Provide the (X, Y) coordinate of the cell's center where the given text is located.  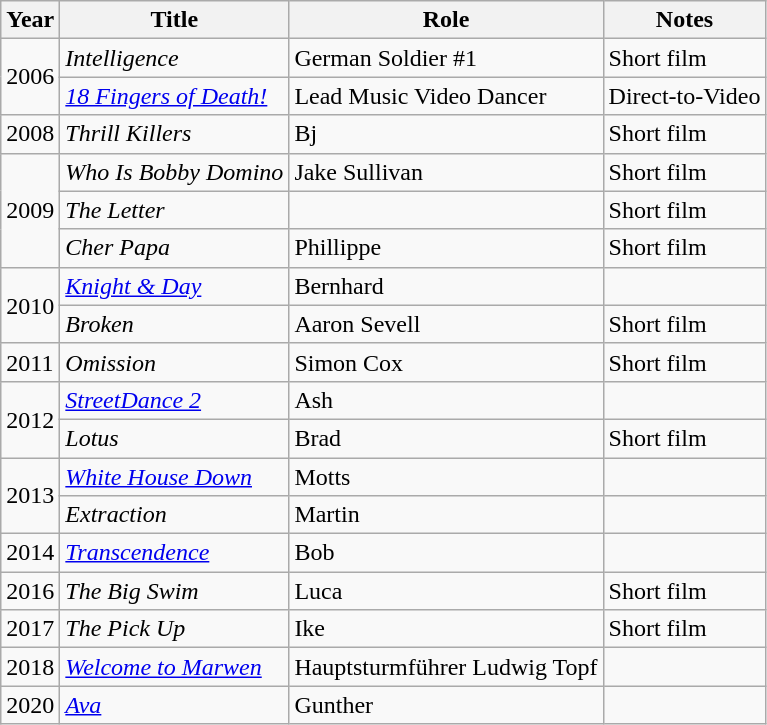
German Soldier #1 (446, 58)
The Big Swim (174, 591)
Transcendence (174, 553)
Thrill Killers (174, 134)
Intelligence (174, 58)
White House Down (174, 477)
2014 (30, 553)
Year (30, 20)
2010 (30, 305)
Simon Cox (446, 362)
Omission (174, 362)
Broken (174, 324)
2013 (30, 496)
Ash (446, 400)
Motts (446, 477)
Bernhard (446, 286)
Lead Music Video Dancer (446, 96)
Brad (446, 438)
Hauptsturmführer Ludwig Topf (446, 667)
Title (174, 20)
Luca (446, 591)
Extraction (174, 515)
The Pick Up (174, 629)
Jake Sullivan (446, 172)
Aaron Sevell (446, 324)
Role (446, 20)
2016 (30, 591)
Phillippe (446, 248)
2008 (30, 134)
2012 (30, 419)
Ava (174, 705)
2018 (30, 667)
Cher Papa (174, 248)
StreetDance 2 (174, 400)
Welcome to Marwen (174, 667)
Direct-to-Video (684, 96)
18 Fingers of Death! (174, 96)
Gunther (446, 705)
Lotus (174, 438)
2017 (30, 629)
Bj (446, 134)
2006 (30, 77)
Knight & Day (174, 286)
Notes (684, 20)
2020 (30, 705)
Bob (446, 553)
2009 (30, 210)
The Letter (174, 210)
Martin (446, 515)
2011 (30, 362)
Who Is Bobby Domino (174, 172)
Ike (446, 629)
